Return the [X, Y] coordinate for the center point of the cell that contains the specified text.  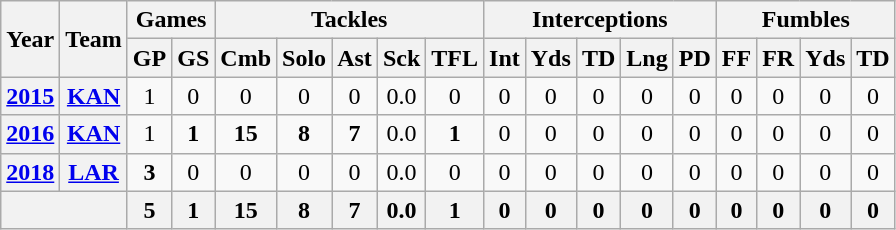
Lng [647, 58]
Cmb [246, 58]
Sck [401, 58]
GP [149, 58]
Team [94, 39]
2018 [30, 172]
Int [505, 58]
2015 [30, 96]
Games [170, 20]
Fumbles [806, 20]
FR [778, 58]
GS [194, 58]
2016 [30, 134]
FF [736, 58]
Interceptions [600, 20]
TFL [455, 58]
Year [30, 39]
LAR [94, 172]
Solo [304, 58]
5 [149, 210]
Ast [355, 58]
3 [149, 172]
Tackles [350, 20]
PD [694, 58]
